Output the (X, Y) coordinate of the center of the cell containing the given text.  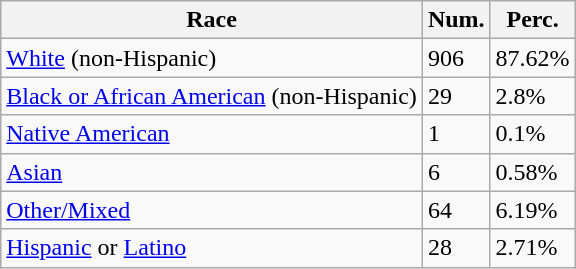
Native American (212, 134)
1 (456, 134)
0.58% (532, 172)
Hispanic or Latino (212, 248)
Race (212, 20)
White (non-Hispanic) (212, 58)
Num. (456, 20)
87.62% (532, 58)
Asian (212, 172)
2.71% (532, 248)
28 (456, 248)
Other/Mixed (212, 210)
Black or African American (non-Hispanic) (212, 96)
64 (456, 210)
0.1% (532, 134)
6.19% (532, 210)
906 (456, 58)
29 (456, 96)
6 (456, 172)
2.8% (532, 96)
Perc. (532, 20)
